Identify which cell holds the provided text, then report its (x, y) central coordinate. 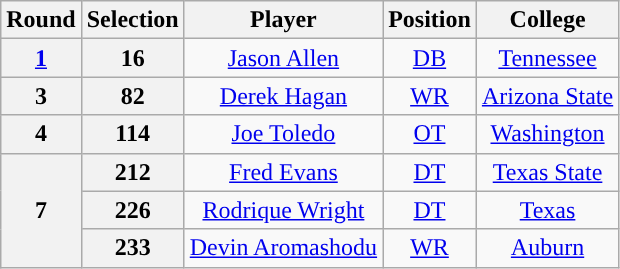
College (547, 20)
Arizona State (547, 96)
212 (132, 172)
82 (132, 96)
Joe Toledo (283, 134)
Jason Allen (283, 58)
OT (430, 134)
7 (41, 210)
Round (41, 20)
Fred Evans (283, 172)
Texas State (547, 172)
1 (41, 58)
233 (132, 248)
Washington (547, 134)
3 (41, 96)
16 (132, 58)
Derek Hagan (283, 96)
Texas (547, 210)
Devin Aromashodu (283, 248)
4 (41, 134)
Tennessee (547, 58)
114 (132, 134)
226 (132, 210)
Position (430, 20)
DB (430, 58)
Selection (132, 20)
Auburn (547, 248)
Rodrique Wright (283, 210)
Player (283, 20)
